Search for the cell housing the specified text and yield its (X, Y) center coordinate. 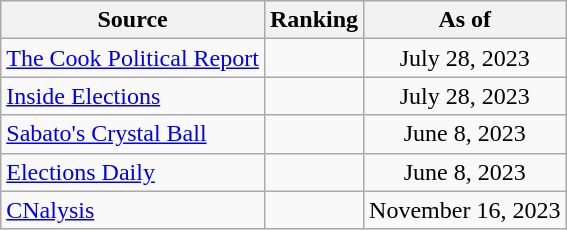
Inside Elections (133, 96)
As of (465, 20)
The Cook Political Report (133, 58)
CNalysis (133, 210)
Source (133, 20)
Sabato's Crystal Ball (133, 134)
November 16, 2023 (465, 210)
Ranking (314, 20)
Elections Daily (133, 172)
